Pinpoint the cell where the given text exists, returning its [X, Y] midpoint coordinate. 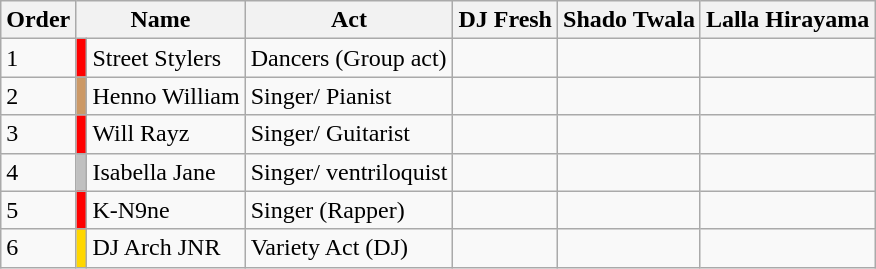
1 [38, 58]
K-N9ne [166, 210]
Act [349, 20]
6 [38, 248]
DJ Fresh [506, 20]
Singer/ ventriloquist [349, 172]
Will Rayz [166, 134]
Order [38, 20]
Henno William [166, 96]
2 [38, 96]
Singer/ Pianist [349, 96]
Dancers (Group act) [349, 58]
Singer/ Guitarist [349, 134]
Variety Act (DJ) [349, 248]
Name [160, 20]
5 [38, 210]
3 [38, 134]
Street Stylers [166, 58]
Shado Twala [630, 20]
Isabella Jane [166, 172]
Singer (Rapper) [349, 210]
Lalla Hirayama [787, 20]
4 [38, 172]
DJ Arch JNR [166, 248]
